Capture the cell that displays the provided text and extract its (X, Y) central coordinate. 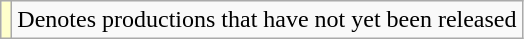
Denotes productions that have not yet been released (267, 20)
